Detect which cell encompasses the target text, then output its (x, y) center coordinate. 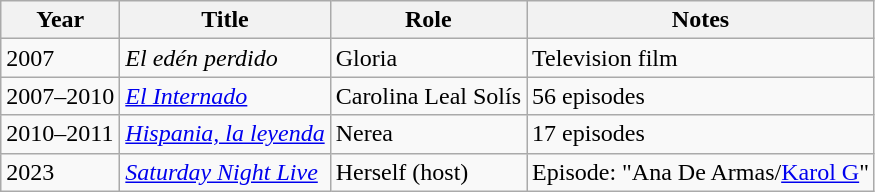
Carolina Leal Solís (428, 96)
Title (225, 20)
Saturday Night Live (225, 172)
Episode: "Ana De Armas/Karol G" (701, 172)
2023 (60, 172)
17 episodes (701, 134)
2007–2010 (60, 96)
Television film (701, 58)
Role (428, 20)
Herself (host) (428, 172)
Nerea (428, 134)
Notes (701, 20)
El edén perdido (225, 58)
Gloria (428, 58)
2007 (60, 58)
Year (60, 20)
2010–2011 (60, 134)
56 episodes (701, 96)
Hispania, la leyenda (225, 134)
El Internado (225, 96)
